Determine the (x, y) coordinate at the center of the cell enclosing the given text.  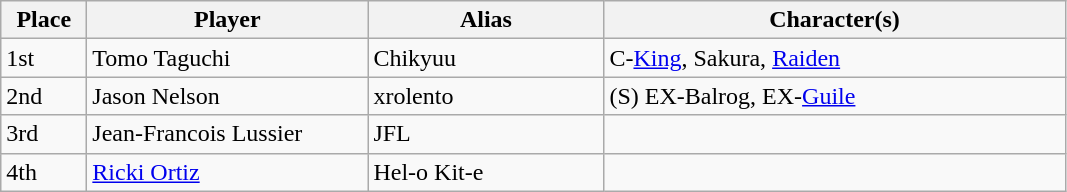
Alias (486, 20)
2nd (44, 96)
Chikyuu (486, 58)
4th (44, 172)
JFL (486, 134)
Place (44, 20)
xrolento (486, 96)
Player (228, 20)
C-King, Sakura, Raiden (834, 58)
Tomo Taguchi (228, 58)
Jason Nelson (228, 96)
Jean-Francois Lussier (228, 134)
(S) EX-Balrog, EX-Guile (834, 96)
Character(s) (834, 20)
Hel-o Kit-e (486, 172)
1st (44, 58)
3rd (44, 134)
Ricki Ortiz (228, 172)
